Pinpoint the cell where the given text exists, returning its [X, Y] midpoint coordinate. 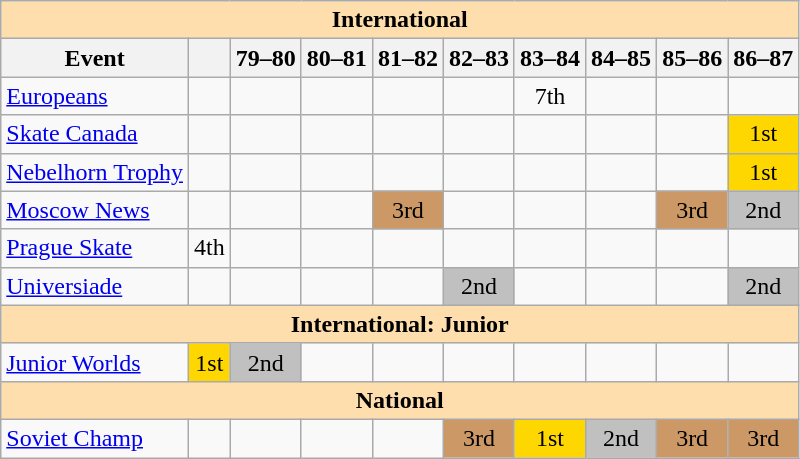
Junior Worlds [95, 362]
85–86 [692, 58]
86–87 [764, 58]
80–81 [336, 58]
Europeans [95, 96]
Soviet Champ [95, 438]
National [400, 400]
81–82 [408, 58]
Event [95, 58]
79–80 [266, 58]
Nebelhorn Trophy [95, 172]
Universiade [95, 286]
4th [209, 248]
83–84 [550, 58]
International [400, 20]
84–85 [622, 58]
Prague Skate [95, 248]
International: Junior [400, 324]
Skate Canada [95, 134]
82–83 [478, 58]
Moscow News [95, 210]
7th [550, 96]
